Pinpoint the cell where the given text exists, returning its [X, Y] midpoint coordinate. 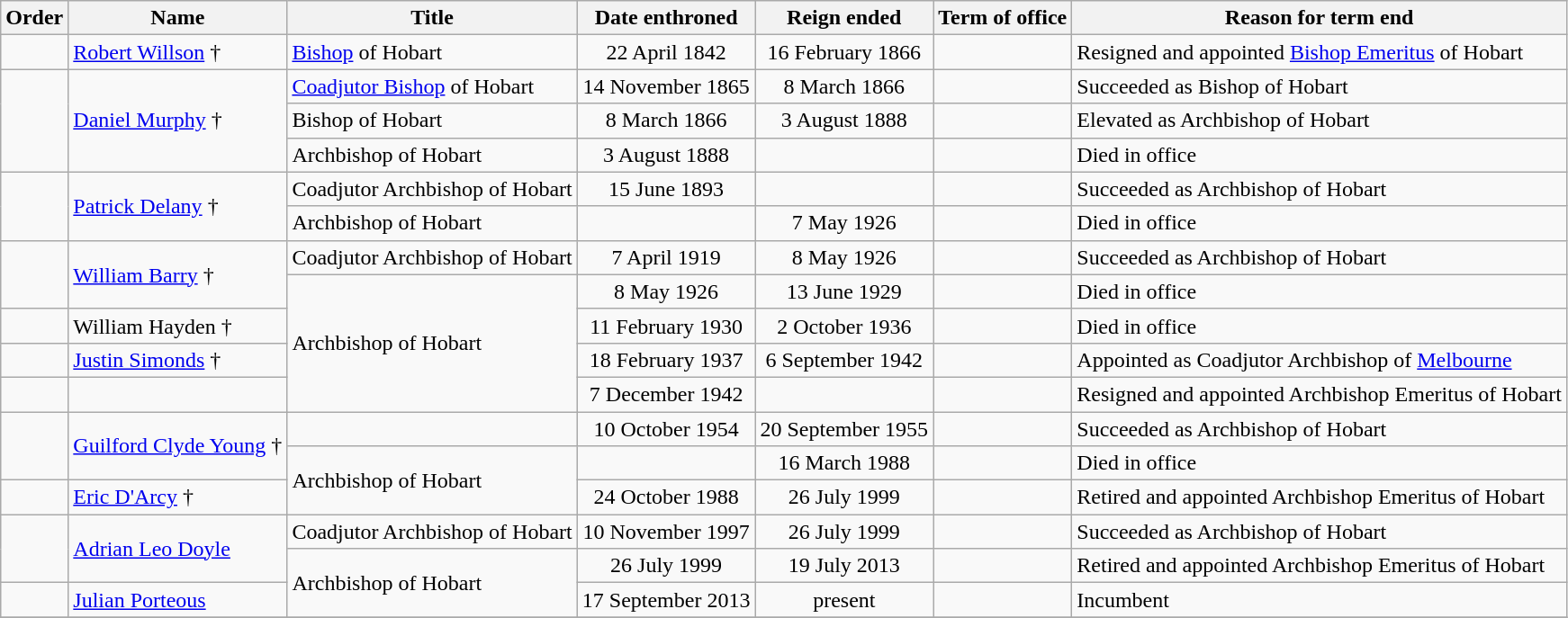
Title [432, 18]
Resigned and appointed Archbishop Emeritus of Hobart [1320, 394]
Reason for term end [1320, 18]
Guilford Clyde Young † [178, 446]
16 February 1866 [844, 52]
Patrick Delany † [178, 206]
20 September 1955 [844, 429]
Date enthroned [666, 18]
16 March 1988 [844, 463]
19 July 2013 [844, 566]
14 November 1865 [666, 86]
10 November 1997 [666, 532]
10 October 1954 [666, 429]
Julian Porteous [178, 600]
7 April 1919 [666, 257]
Order [34, 18]
Adrian Leo Doyle [178, 549]
William Barry † [178, 274]
Resigned and appointed Bishop Emeritus of Hobart [1320, 52]
7 May 1926 [844, 223]
Term of office [1003, 18]
Robert Willson † [178, 52]
present [844, 600]
13 June 1929 [844, 291]
Succeeded as Bishop of Hobart [1320, 86]
15 June 1893 [666, 189]
Reign ended [844, 18]
William Hayden † [178, 326]
7 December 1942 [666, 394]
6 September 1942 [844, 360]
Daniel Murphy † [178, 121]
17 September 2013 [666, 600]
Appointed as Coadjutor Archbishop of Melbourne [1320, 360]
22 April 1842 [666, 52]
Name [178, 18]
Eric D'Arcy † [178, 497]
11 February 1930 [666, 326]
18 February 1937 [666, 360]
2 October 1936 [844, 326]
Justin Simonds † [178, 360]
24 October 1988 [666, 497]
Incumbent [1320, 600]
Elevated as Archbishop of Hobart [1320, 121]
Coadjutor Bishop of Hobart [432, 86]
